From the cell containing the given text, extract its center point as [X, Y] coordinate. 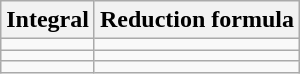
Reduction formula [196, 20]
Integral [48, 20]
